Identify which cell holds the provided text, then report its (X, Y) central coordinate. 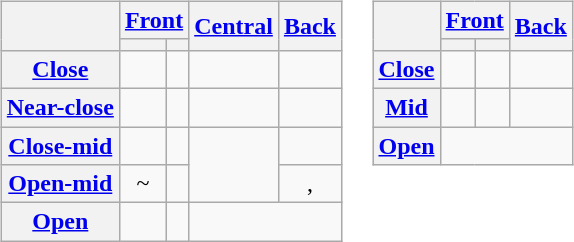
, (310, 184)
~ (142, 184)
Central (234, 26)
Mid (406, 107)
Open-mid (60, 184)
Near-close (60, 107)
Close-mid (60, 145)
